Search for the cell housing the specified text and yield its (x, y) center coordinate. 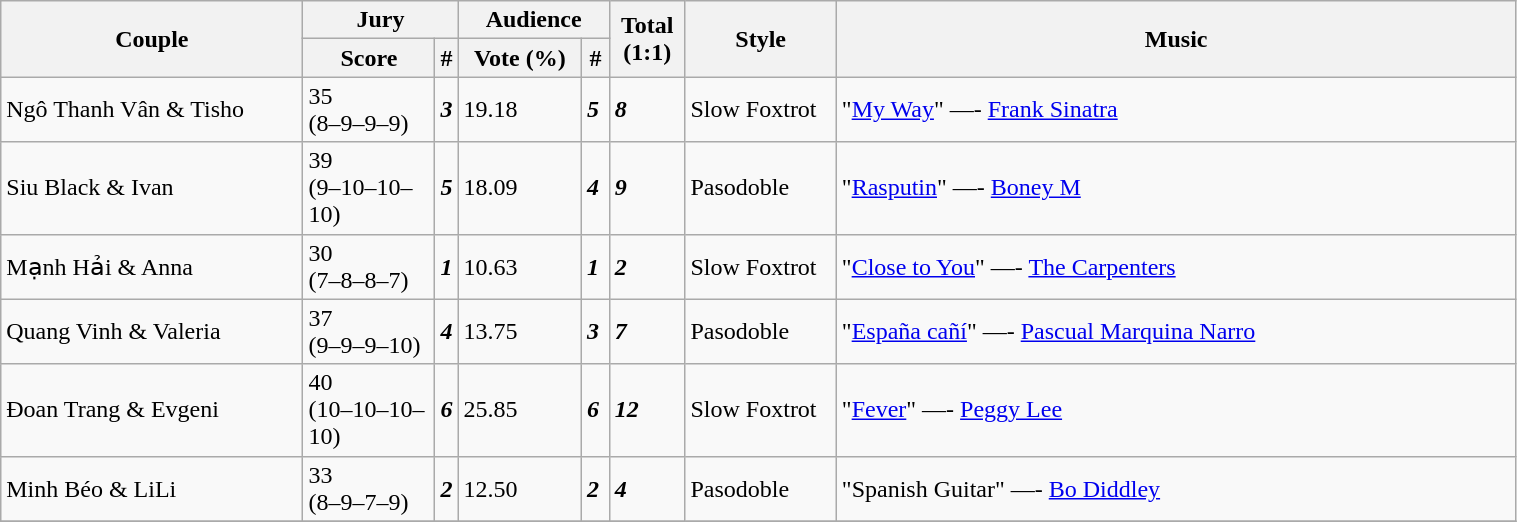
Music (1176, 39)
"Close to You" —- The Carpenters (1176, 266)
39 (9–10–10–10) (369, 188)
Style (760, 39)
Vote (%) (520, 58)
"My Way" —- Frank Sinatra (1176, 110)
Minh Béo & LiLi (152, 488)
9 (647, 188)
12 (647, 410)
Đoan Trang & Evgeni (152, 410)
7 (647, 332)
19.18 (520, 110)
8 (647, 110)
37 (9–9–9–10) (369, 332)
Mạnh Hải & Anna (152, 266)
"Rasputin" —- Boney M (1176, 188)
10.63 (520, 266)
33 (8–9–7–9) (369, 488)
Total (1:1) (647, 39)
13.75 (520, 332)
Ngô Thanh Vân & Tisho (152, 110)
12.50 (520, 488)
Couple (152, 39)
"España cañí" —- Pascual Marquina Narro (1176, 332)
"Fever" —- Peggy Lee (1176, 410)
25.85 (520, 410)
"Spanish Guitar" —- Bo Diddley (1176, 488)
Siu Black & Ivan (152, 188)
18.09 (520, 188)
Audience (534, 20)
Quang Vinh & Valeria (152, 332)
40 (10–10–10–10) (369, 410)
Score (369, 58)
30 (7–8–8–7) (369, 266)
Jury (380, 20)
35 (8–9–9–9) (369, 110)
